Scan for the cell matching the given text and deliver its (X, Y) coordinate at center. 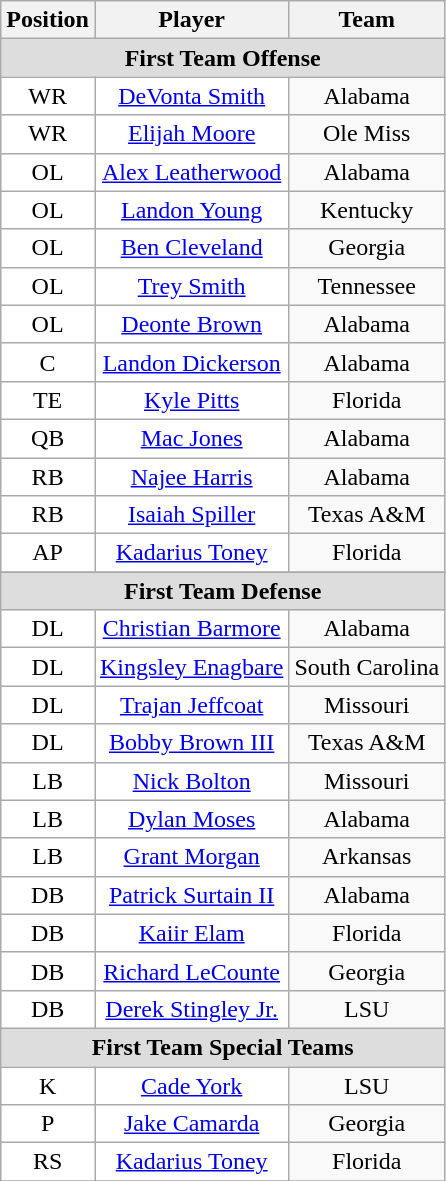
Bobby Brown III (191, 743)
Deonte Brown (191, 324)
Najee Harris (191, 477)
DeVonta Smith (191, 96)
Arkansas (367, 857)
Kaiir Elam (191, 933)
Landon Young (191, 210)
First Team Special Teams (223, 1047)
Christian Barmore (191, 629)
Ole Miss (367, 134)
Team (367, 20)
South Carolina (367, 667)
AP (48, 553)
First Team Offense (223, 58)
Derek Stingley Jr. (191, 1009)
Nick Bolton (191, 781)
Position (48, 20)
Richard LeCounte (191, 971)
Kyle Pitts (191, 400)
Elijah Moore (191, 134)
Mac Jones (191, 438)
RS (48, 1162)
P (48, 1124)
Ben Cleveland (191, 248)
Tennessee (367, 286)
C (48, 362)
Kingsley Enagbare (191, 667)
Dylan Moses (191, 819)
Trey Smith (191, 286)
Landon Dickerson (191, 362)
Patrick Surtain II (191, 895)
Alex Leatherwood (191, 172)
First Team Defense (223, 591)
TE (48, 400)
K (48, 1085)
Cade York (191, 1085)
Kentucky (367, 210)
Grant Morgan (191, 857)
Isaiah Spiller (191, 515)
Player (191, 20)
Jake Camarda (191, 1124)
QB (48, 438)
Trajan Jeffcoat (191, 705)
